Return (X, Y) of the center of cell containing provided text 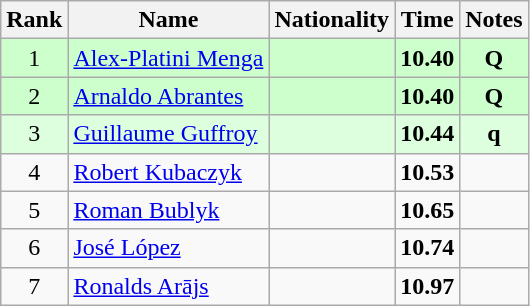
10.44 (428, 134)
Robert Kubaczyk (168, 172)
Ronalds Arājs (168, 286)
10.97 (428, 286)
Nationality (332, 20)
4 (34, 172)
10.65 (428, 210)
Roman Bublyk (168, 210)
Alex-Platini Menga (168, 58)
5 (34, 210)
Arnaldo Abrantes (168, 96)
Notes (494, 20)
10.74 (428, 248)
José López (168, 248)
10.53 (428, 172)
7 (34, 286)
1 (34, 58)
q (494, 134)
Rank (34, 20)
Name (168, 20)
2 (34, 96)
6 (34, 248)
Guillaume Guffroy (168, 134)
Time (428, 20)
3 (34, 134)
